For the text-containing cell, return its midpoint in [x, y] coordinate format. 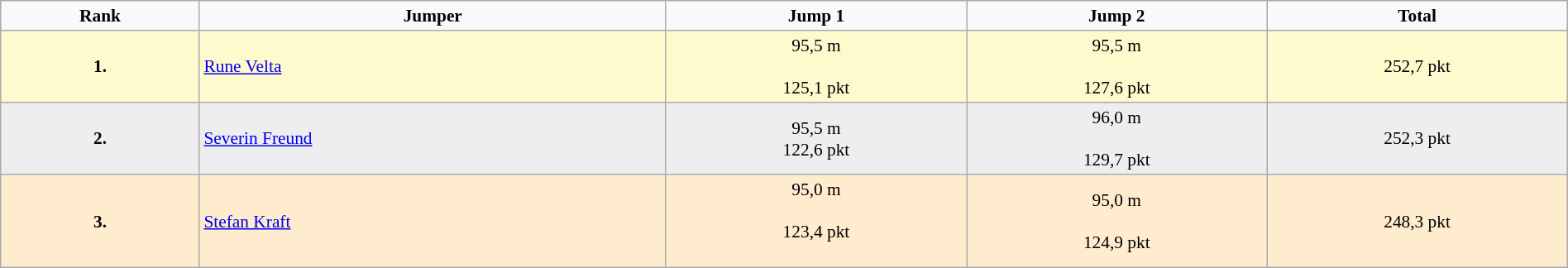
248,3 pkt [1417, 221]
95,5 m125,1 pkt [815, 66]
252,7 pkt [1417, 66]
Rank [100, 16]
96,0 m129,7 pkt [1116, 139]
95,0 m124,9 pkt [1116, 221]
Stefan Kraft [433, 221]
252,3 pkt [1417, 139]
95,5 m127,6 pkt [1116, 66]
3. [100, 221]
Jumper [433, 16]
Severin Freund [433, 139]
95,5 m122,6 pkt [815, 139]
Total [1417, 16]
2. [100, 139]
1. [100, 66]
Jump 2 [1116, 16]
Rune Velta [433, 66]
Jump 1 [815, 16]
95,0 m123,4 pkt [815, 221]
